From the cell containing the given text, extract its center point as [x, y] coordinate. 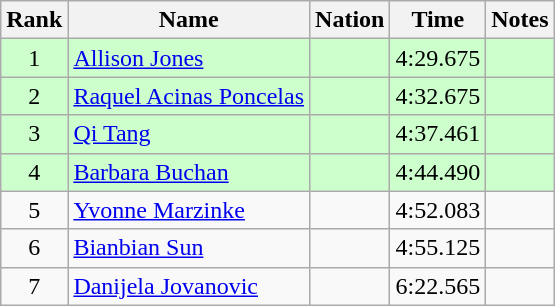
5 [34, 210]
Notes [520, 20]
7 [34, 286]
4:55.125 [438, 248]
4 [34, 172]
4:37.461 [438, 134]
Barbara Buchan [189, 172]
4:32.675 [438, 96]
2 [34, 96]
1 [34, 58]
Rank [34, 20]
4:44.490 [438, 172]
4:52.083 [438, 210]
3 [34, 134]
Name [189, 20]
6:22.565 [438, 286]
Bianbian Sun [189, 248]
Qi Tang [189, 134]
4:29.675 [438, 58]
Danijela Jovanovic [189, 286]
Nation [350, 20]
Time [438, 20]
Allison Jones [189, 58]
Yvonne Marzinke [189, 210]
Raquel Acinas Poncelas [189, 96]
6 [34, 248]
